Scan for the cell matching the given text and deliver its [x, y] coordinate at center. 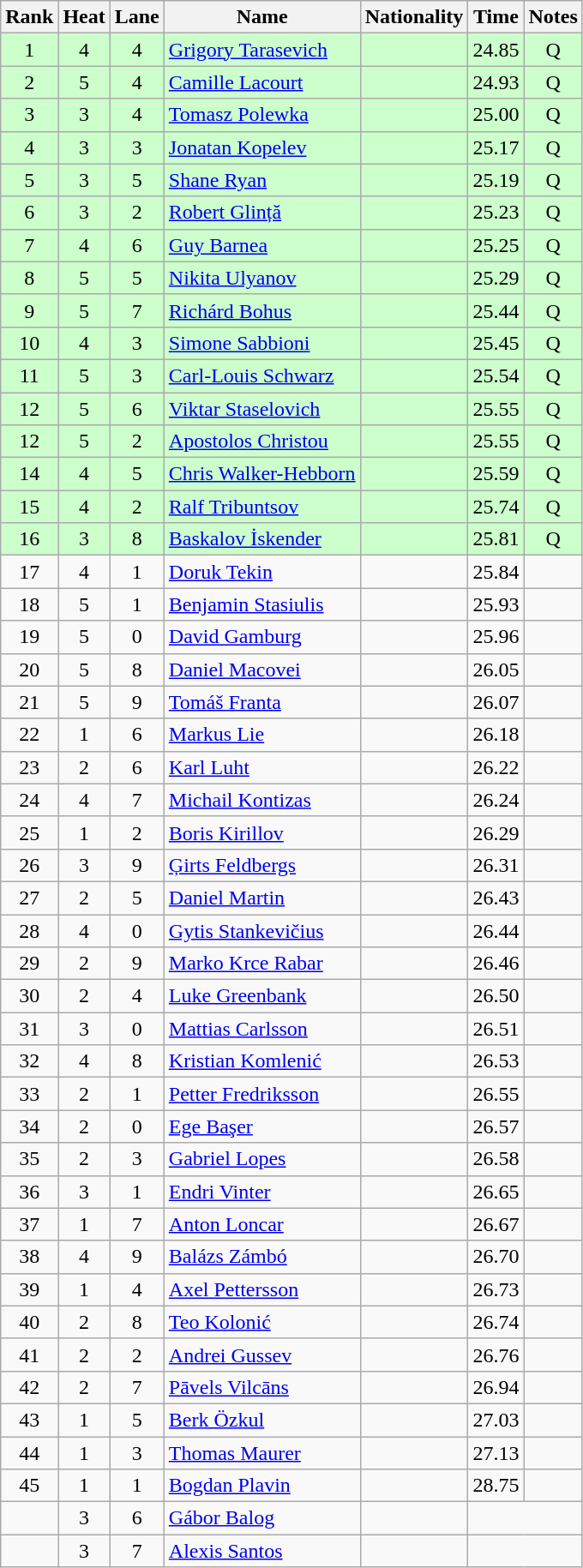
Alexis Santos [262, 1551]
26.58 [496, 1159]
34 [29, 1126]
Viktar Staselovich [262, 409]
29 [29, 964]
Carl-Louis Schwarz [262, 375]
26.70 [496, 1257]
38 [29, 1257]
25.93 [496, 604]
Apostolos Christou [262, 442]
24.93 [496, 82]
19 [29, 637]
Daniel Macovei [262, 670]
Shane Ryan [262, 180]
Richárd Bohus [262, 310]
18 [29, 604]
Gábor Balog [262, 1518]
40 [29, 1322]
Andrei Gussev [262, 1355]
26.24 [496, 800]
35 [29, 1159]
Notes [553, 17]
26.65 [496, 1192]
26.31 [496, 865]
25.96 [496, 637]
Simone Sabbioni [262, 343]
25.59 [496, 474]
25 [29, 832]
28 [29, 930]
Mattias Carlsson [262, 1029]
32 [29, 1061]
26.22 [496, 767]
Heat [84, 17]
33 [29, 1094]
20 [29, 670]
26.07 [496, 702]
Lane [137, 17]
Luke Greenbank [262, 996]
26.46 [496, 964]
17 [29, 572]
25.00 [496, 115]
42 [29, 1387]
Axel Pettersson [262, 1289]
Boris Kirillov [262, 832]
Marko Krce Rabar [262, 964]
26.74 [496, 1322]
27.03 [496, 1420]
25.44 [496, 310]
Guy Barnea [262, 245]
Grigory Tarasevich [262, 50]
Nationality [414, 17]
Jonatan Kopelev [262, 147]
Ege Başer [262, 1126]
Robert Glință [262, 213]
10 [29, 343]
26 [29, 865]
Gytis Stankevičius [262, 930]
45 [29, 1486]
15 [29, 507]
26.76 [496, 1355]
Balázs Zámbó [262, 1257]
25.25 [496, 245]
Camille Lacourt [262, 82]
25.74 [496, 507]
27 [29, 898]
Tomasz Polewka [262, 115]
36 [29, 1192]
Berk Özkul [262, 1420]
25.23 [496, 213]
Rank [29, 17]
Teo Kolonić [262, 1322]
21 [29, 702]
Benjamin Stasiulis [262, 604]
26.29 [496, 832]
26.53 [496, 1061]
24 [29, 800]
Pāvels Vilcāns [262, 1387]
Kristian Komlenić [262, 1061]
31 [29, 1029]
25.81 [496, 539]
22 [29, 735]
25.29 [496, 278]
26.55 [496, 1094]
26.51 [496, 1029]
Gabriel Lopes [262, 1159]
Anton Loncar [262, 1224]
Endri Vinter [262, 1192]
25.54 [496, 375]
26.73 [496, 1289]
16 [29, 539]
43 [29, 1420]
26.67 [496, 1224]
Karl Luht [262, 767]
Time [496, 17]
25.45 [496, 343]
Michail Kontizas [262, 800]
39 [29, 1289]
Thomas Maurer [262, 1453]
25.84 [496, 572]
26.05 [496, 670]
Chris Walker-Hebborn [262, 474]
26.44 [496, 930]
26.43 [496, 898]
28.75 [496, 1486]
Daniel Martin [262, 898]
27.13 [496, 1453]
26.18 [496, 735]
41 [29, 1355]
Nikita Ulyanov [262, 278]
23 [29, 767]
26.57 [496, 1126]
Name [262, 17]
44 [29, 1453]
25.19 [496, 180]
Baskalov İskender [262, 539]
Ģirts Feldbergs [262, 865]
30 [29, 996]
Bogdan Plavin [262, 1486]
David Gamburg [262, 637]
26.50 [496, 996]
Ralf Tribuntsov [262, 507]
25.17 [496, 147]
24.85 [496, 50]
14 [29, 474]
11 [29, 375]
Tomáš Franta [262, 702]
Markus Lie [262, 735]
37 [29, 1224]
Doruk Tekin [262, 572]
Petter Fredriksson [262, 1094]
26.94 [496, 1387]
